Locate the cell with the specified text and output its [X, Y] center coordinate. 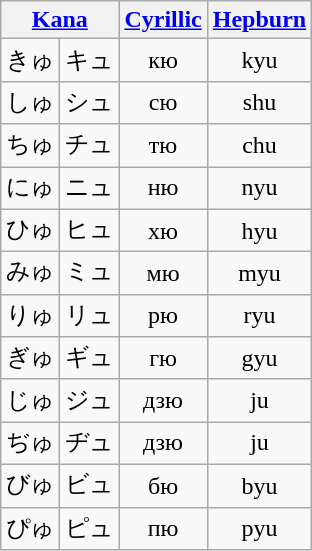
гю [163, 358]
ジュ [90, 400]
pyu [259, 528]
мю [163, 274]
myu [259, 274]
ひゅ [30, 230]
ギュ [90, 358]
ミュ [90, 274]
リュ [90, 316]
Kana [60, 20]
ビュ [90, 486]
сю [163, 102]
кю [163, 60]
рю [163, 316]
キュ [90, 60]
kyu [259, 60]
ニュ [90, 188]
shu [259, 102]
Hepburn [259, 20]
ню [163, 188]
にゅ [30, 188]
ぴゅ [30, 528]
ヒュ [90, 230]
Cyrillic [163, 20]
byu [259, 486]
nyu [259, 188]
ぢゅ [30, 444]
ぎゅ [30, 358]
チュ [90, 146]
びゅ [30, 486]
chu [259, 146]
ryu [259, 316]
じゅ [30, 400]
gyu [259, 358]
hyu [259, 230]
りゅ [30, 316]
しゅ [30, 102]
ちゅ [30, 146]
хю [163, 230]
бю [163, 486]
みゅ [30, 274]
きゅ [30, 60]
ヂュ [90, 444]
пю [163, 528]
ピュ [90, 528]
シュ [90, 102]
тю [163, 146]
